Scan for the cell matching the given text and deliver its [X, Y] coordinate at center. 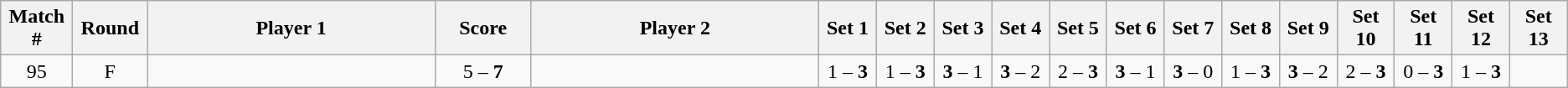
0 – 3 [1424, 71]
Set 10 [1365, 28]
Score [482, 28]
Set 1 [848, 28]
Player 2 [675, 28]
Match # [37, 28]
Set 3 [963, 28]
95 [37, 71]
Set 7 [1193, 28]
Set 11 [1424, 28]
Round [111, 28]
5 – 7 [482, 71]
3 – 0 [1193, 71]
Set 5 [1079, 28]
Set 12 [1481, 28]
F [111, 71]
Set 4 [1020, 28]
Player 1 [291, 28]
Set 8 [1251, 28]
Set 9 [1308, 28]
Set 6 [1136, 28]
Set 2 [905, 28]
Set 13 [1538, 28]
